Extract the (x, y) coordinate from the center of the cell holding the provided text.  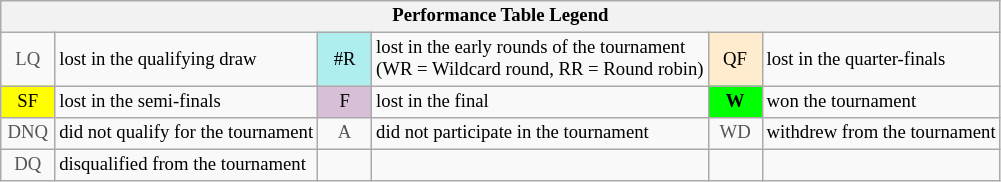
SF (28, 102)
withdrew from the tournament (881, 134)
lost in the final (540, 102)
W (735, 102)
WD (735, 134)
disqualified from the tournament (186, 166)
lost in the semi-finals (186, 102)
lost in the quarter-finals (881, 60)
#R (345, 60)
did not qualify for the tournament (186, 134)
lost in the qualifying draw (186, 60)
DQ (28, 166)
A (345, 134)
DNQ (28, 134)
Performance Table Legend (500, 16)
did not participate in the tournament (540, 134)
F (345, 102)
lost in the early rounds of the tournament(WR = Wildcard round, RR = Round robin) (540, 60)
won the tournament (881, 102)
LQ (28, 60)
QF (735, 60)
